Identify which cell holds the provided text, then report its [X, Y] central coordinate. 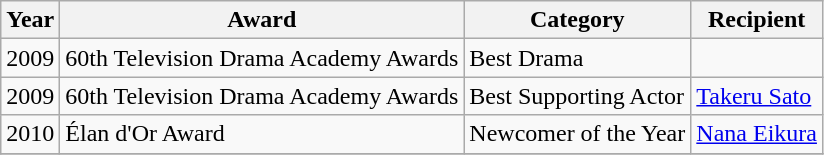
Recipient [757, 20]
Category [578, 20]
Best Supporting Actor [578, 96]
Best Drama [578, 58]
Nana Eikura [757, 134]
Takeru Sato [757, 96]
2010 [30, 134]
Award [262, 20]
Newcomer of the Year [578, 134]
Élan d'Or Award [262, 134]
Year [30, 20]
